Determine the [X, Y] coordinate at the center of the cell enclosing the given text.  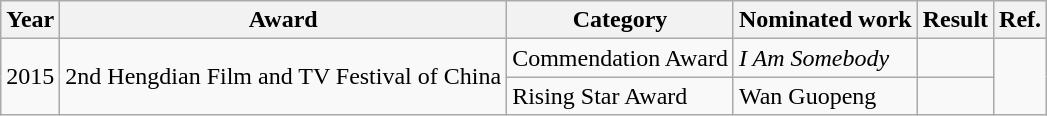
2nd Hengdian Film and TV Festival of China [284, 77]
Commendation Award [620, 58]
Wan Guopeng [825, 96]
Category [620, 20]
Result [955, 20]
2015 [30, 77]
Year [30, 20]
Award [284, 20]
Ref. [1020, 20]
I Am Somebody [825, 58]
Nominated work [825, 20]
Rising Star Award [620, 96]
